Find where the given text appears and provide that cell's center as [x, y] coordinate. 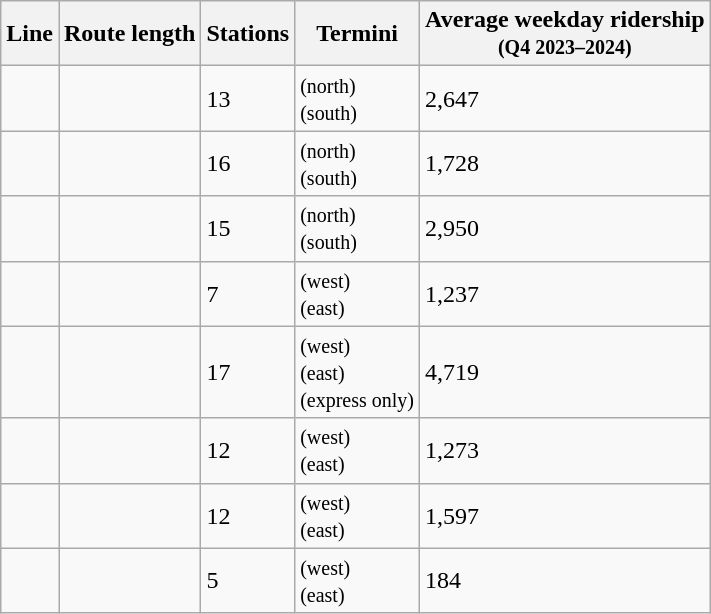
Average weekday ridership(Q4 2023–2024) [566, 34]
5 [248, 580]
15 [248, 228]
7 [248, 294]
1,597 [566, 516]
2,647 [566, 98]
16 [248, 164]
17 [248, 372]
(west) (east) (express only) [358, 372]
Route length [129, 34]
2,950 [566, 228]
Line [30, 34]
1,237 [566, 294]
13 [248, 98]
Termini [358, 34]
184 [566, 580]
Stations [248, 34]
1,273 [566, 450]
4,719 [566, 372]
1,728 [566, 164]
